Detect which cell encompasses the target text, then output its [X, Y] center coordinate. 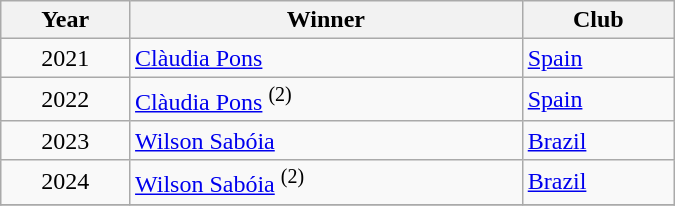
Winner [326, 20]
2024 [66, 182]
Clàudia Pons [326, 58]
Wilson Sabóia (2) [326, 182]
Club [598, 20]
2022 [66, 100]
Clàudia Pons (2) [326, 100]
Year [66, 20]
2021 [66, 58]
2023 [66, 140]
Wilson Sabóia [326, 140]
